Provide the [x, y] coordinate of the cell's center where the given text is located.  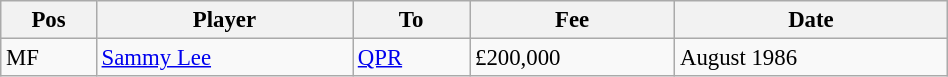
To [410, 20]
Date [812, 20]
Pos [49, 20]
August 1986 [812, 58]
QPR [410, 58]
Sammy Lee [224, 58]
MF [49, 58]
Fee [572, 20]
£200,000 [572, 58]
Player [224, 20]
